Output the [x, y] coordinate of the center of the cell containing the given text.  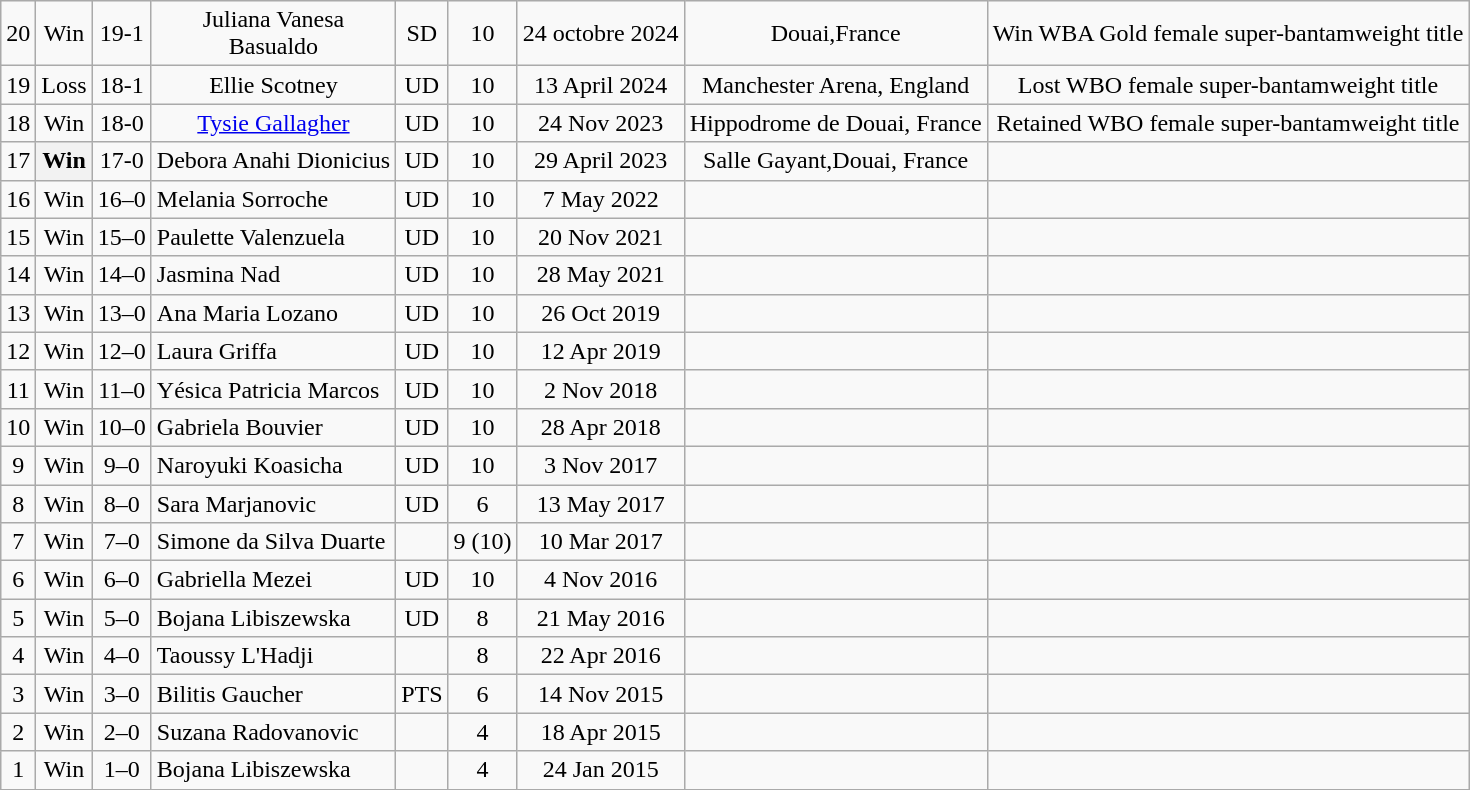
24 octobre 2024 [600, 34]
29 April 2023 [600, 161]
15 [18, 237]
7–0 [122, 542]
7 May 2022 [600, 199]
Retained WBO female super-bantamweight title [1228, 123]
20 Nov 2021 [600, 237]
1–0 [122, 770]
13 May 2017 [600, 503]
Douai,France [836, 34]
Win WBA Gold female super-bantamweight title [1228, 34]
18 Apr 2015 [600, 732]
14–0 [122, 275]
2 [18, 732]
24 Jan 2015 [600, 770]
Juliana VanesaBasualdo [273, 34]
9 [18, 465]
Salle Gayant,Douai, France [836, 161]
Gabriela Bouvier [273, 427]
3 [18, 694]
4–0 [122, 656]
17 [18, 161]
13 April 2024 [600, 85]
Sara Marjanovic [273, 503]
2 Nov 2018 [600, 389]
15–0 [122, 237]
6–0 [122, 580]
13–0 [122, 313]
Tysie Gallagher [273, 123]
7 [18, 542]
10 Mar 2017 [600, 542]
Gabriella Mezei [273, 580]
Lost WBO female super-bantamweight title [1228, 85]
26 Oct 2019 [600, 313]
PTS [422, 694]
1 [18, 770]
8–0 [122, 503]
4 Nov 2016 [600, 580]
Ana Maria Lozano [273, 313]
12 Apr 2019 [600, 351]
Laura Griffa [273, 351]
Melania Sorroche [273, 199]
28 May 2021 [600, 275]
16 [18, 199]
SD [422, 34]
19 [18, 85]
22 Apr 2016 [600, 656]
Jasmina Nad [273, 275]
11 [18, 389]
18 [18, 123]
12–0 [122, 351]
5–0 [122, 618]
5 [18, 618]
Debora Anahi Dionicius [273, 161]
3–0 [122, 694]
2–0 [122, 732]
13 [18, 313]
12 [18, 351]
24 Nov 2023 [600, 123]
19-1 [122, 34]
9–0 [122, 465]
Simone da Silva Duarte [273, 542]
14 [18, 275]
Paulette Valenzuela [273, 237]
3 Nov 2017 [600, 465]
17-0 [122, 161]
Suzana Radovanovic [273, 732]
21 May 2016 [600, 618]
20 [18, 34]
Taoussy L'Hadji [273, 656]
Hippodrome de Douai, France [836, 123]
9 (10) [482, 542]
18-0 [122, 123]
28 Apr 2018 [600, 427]
Ellie Scotney [273, 85]
14 Nov 2015 [600, 694]
16–0 [122, 199]
18-1 [122, 85]
Manchester Arena, England [836, 85]
10–0 [122, 427]
Naroyuki Koasicha [273, 465]
Bilitis Gaucher [273, 694]
11–0 [122, 389]
Loss [64, 85]
Yésica Patricia Marcos [273, 389]
